Extract the (X, Y) coordinate from the center of the cell holding the provided text.  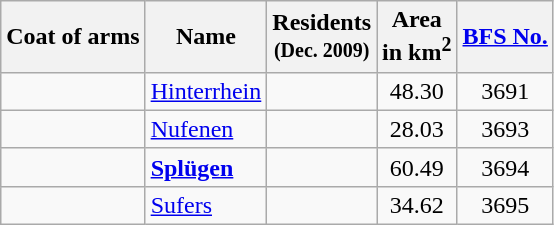
Residents(Dec. 2009) (322, 37)
BFS No. (505, 37)
28.03 (417, 129)
3694 (505, 167)
Hinterrhein (206, 91)
3691 (505, 91)
34.62 (417, 205)
3693 (505, 129)
60.49 (417, 167)
Sufers (206, 205)
Splügen (206, 167)
Coat of arms (73, 37)
48.30 (417, 91)
Area in km2 (417, 37)
Nufenen (206, 129)
Name (206, 37)
3695 (505, 205)
